Extract the (x, y) coordinate from the center of the cell holding the provided text.  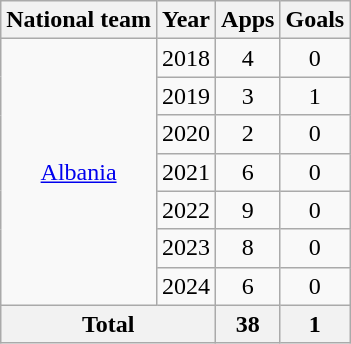
9 (248, 210)
Total (108, 324)
2018 (186, 58)
38 (248, 324)
2024 (186, 286)
National team (79, 20)
2 (248, 134)
Goals (315, 20)
2019 (186, 96)
Albania (79, 172)
2020 (186, 134)
Year (186, 20)
3 (248, 96)
8 (248, 248)
2023 (186, 248)
Apps (248, 20)
2022 (186, 210)
2021 (186, 172)
4 (248, 58)
